Search for the cell housing the specified text and yield its [X, Y] center coordinate. 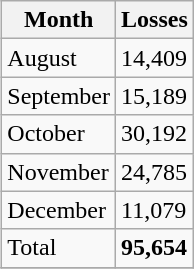
95,654 [155, 248]
December [59, 210]
11,079 [155, 210]
15,189 [155, 96]
September [59, 96]
October [59, 134]
14,409 [155, 58]
30,192 [155, 134]
August [59, 58]
Month [59, 20]
Total [59, 248]
24,785 [155, 172]
November [59, 172]
Losses [155, 20]
